From the cell containing the given text, extract its center point as [X, Y] coordinate. 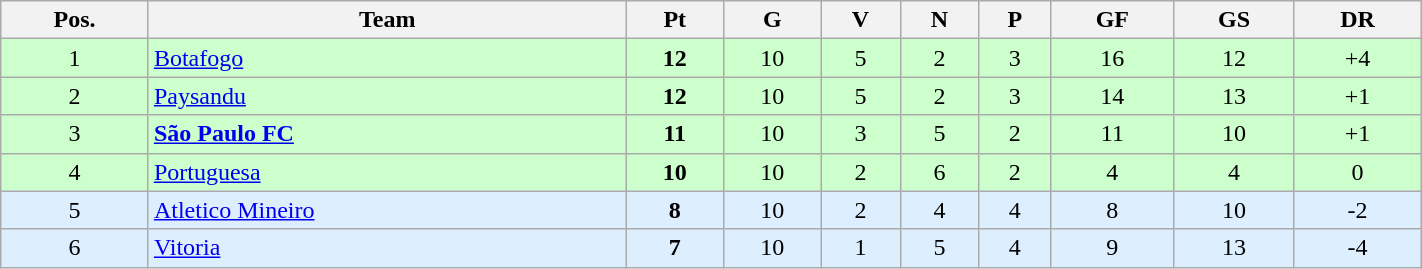
N [940, 20]
Botafogo [387, 58]
-2 [1358, 210]
Vitoria [387, 248]
0 [1358, 172]
G [773, 20]
Pos. [75, 20]
P [1015, 20]
V [860, 20]
9 [1112, 248]
16 [1112, 58]
-4 [1358, 248]
Paysandu [387, 96]
Pt [675, 20]
GS [1234, 20]
+4 [1358, 58]
GF [1112, 20]
DR [1358, 20]
Portuguesa [387, 172]
14 [1112, 96]
São Paulo FC [387, 134]
Atletico Mineiro [387, 210]
7 [675, 248]
Team [387, 20]
